Extract the [x, y] coordinate from the center of the cell holding the provided text.  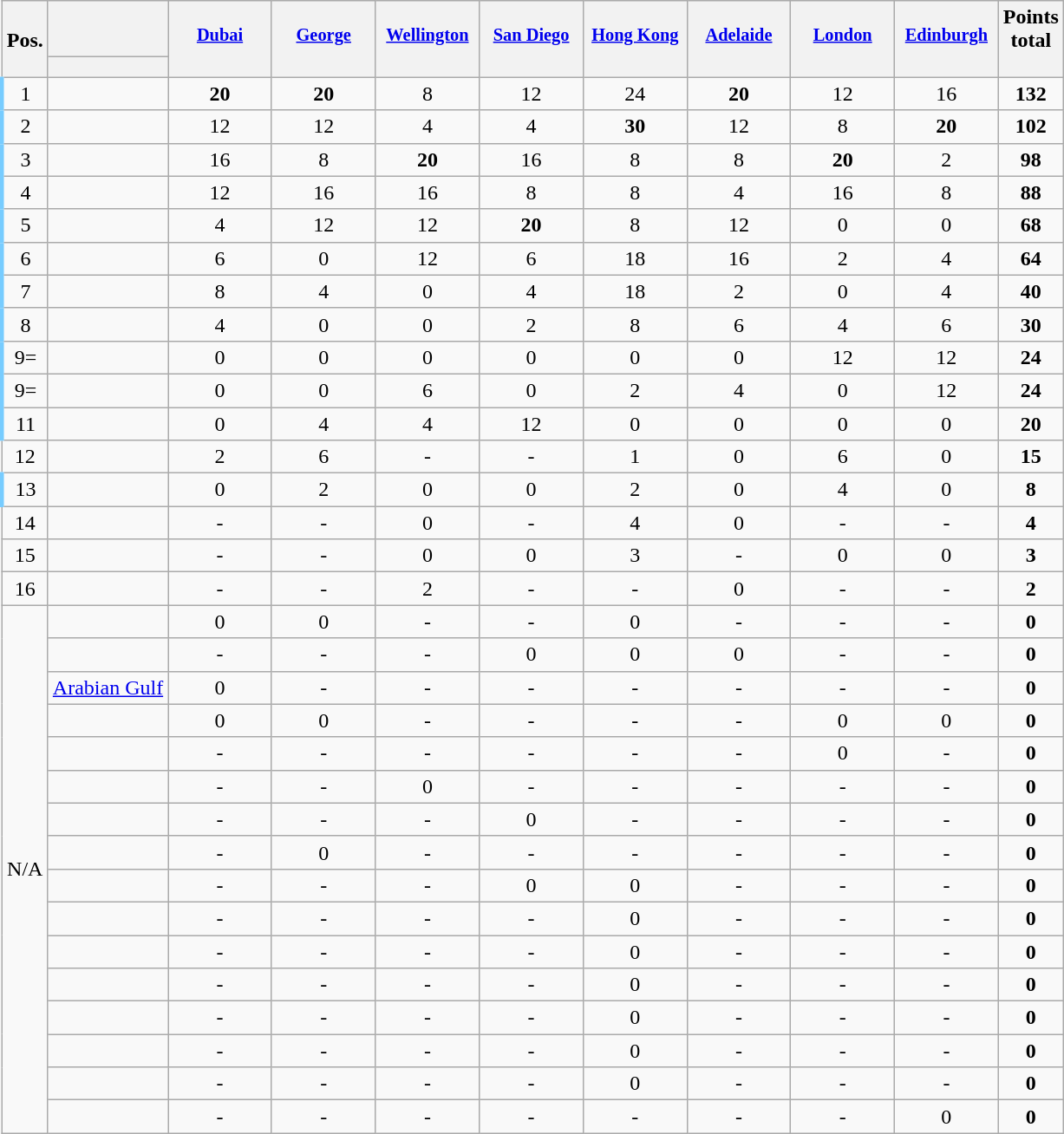
102 [1030, 127]
14 [24, 523]
George [323, 29]
Arabian Gulf [108, 688]
40 [1030, 291]
Pos. [24, 29]
San Diego [532, 29]
Edinburgh [947, 29]
Adelaide [739, 29]
11 [24, 424]
N/A [24, 869]
London [843, 29]
Wellington [428, 29]
Pointstotal [1030, 29]
Dubai [220, 29]
88 [1030, 192]
5 [24, 225]
7 [24, 291]
Hong Kong [635, 29]
132 [1030, 94]
64 [1030, 258]
98 [1030, 160]
13 [24, 490]
68 [1030, 225]
